Output the [x, y] coordinate of the center of the cell containing the given text.  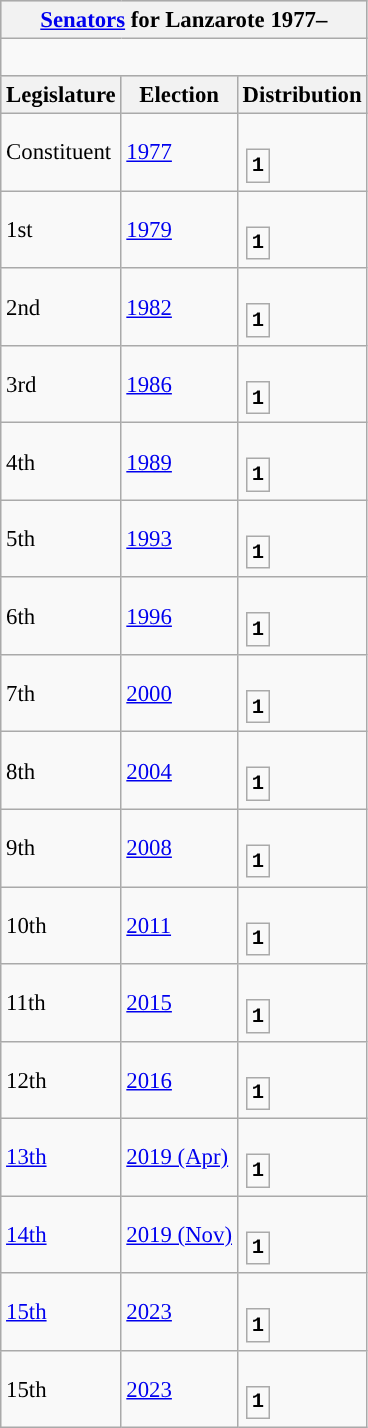
13th [61, 1158]
Constituent [61, 152]
10th [61, 926]
1993 [179, 538]
4th [61, 462]
2019 (Apr) [179, 1158]
2011 [179, 926]
1st [61, 230]
6th [61, 616]
8th [61, 770]
Legislature [61, 95]
7th [61, 694]
3rd [61, 384]
2019 (Nov) [179, 1234]
11th [61, 1002]
1989 [179, 462]
1979 [179, 230]
Senators for Lanzarote 1977– [184, 20]
1986 [179, 384]
1982 [179, 306]
1996 [179, 616]
14th [61, 1234]
9th [61, 848]
2nd [61, 306]
2004 [179, 770]
1977 [179, 152]
2015 [179, 1002]
Distribution [302, 95]
2000 [179, 694]
2016 [179, 1080]
2008 [179, 848]
Election [179, 95]
12th [61, 1080]
5th [61, 538]
